Extract the (x, y) coordinate from the center of the cell holding the provided text.  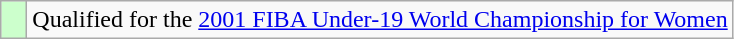
Qualified for the 2001 FIBA Under-19 World Championship for Women (380, 20)
